Identify which cell holds the provided text, then report its (x, y) central coordinate. 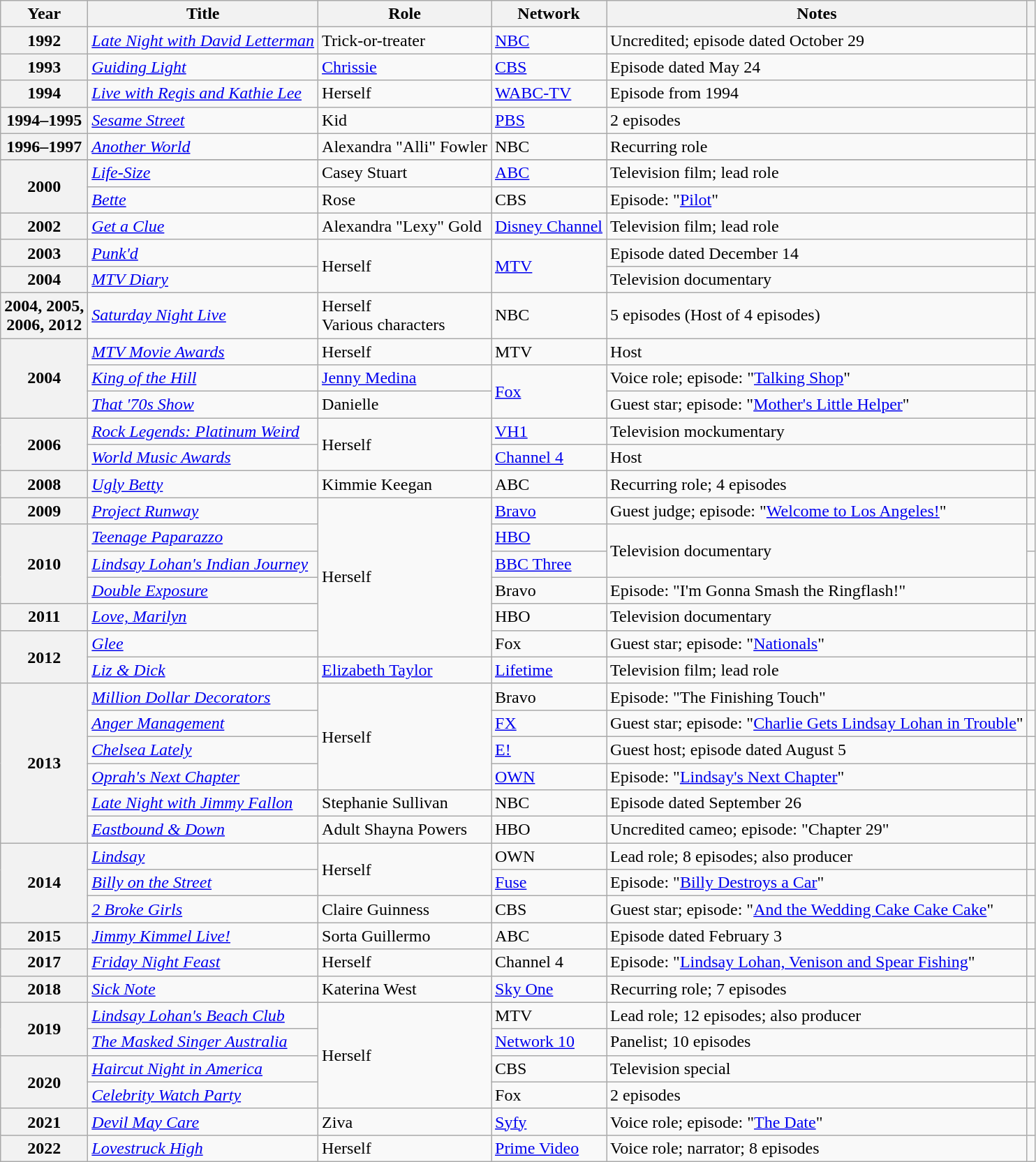
Glee (203, 643)
Lead role; 12 episodes; also producer (817, 1015)
2012 (45, 657)
Lindsay Lohan's Indian Journey (203, 564)
2013 (45, 763)
Uncredited; episode dated October 29 (817, 40)
Another World (203, 147)
Guest judge; episode: "Welcome to Los Angeles!" (817, 511)
Anger Management (203, 723)
Elizabeth Taylor (405, 670)
2004, 2005,2006, 2012 (45, 315)
Adult Shayna Powers (405, 830)
Sorta Guillermo (405, 936)
Late Night with David Letterman (203, 40)
1992 (45, 40)
Trick-or-treater (405, 40)
Teenage Paparazzo (203, 537)
Love, Marilyn (203, 617)
Recurring role (817, 147)
The Masked Singer Australia (203, 1042)
2002 (45, 226)
Episode: "I'm Gonna Smash the Ringflash!" (817, 590)
Guest star; episode: "And the Wedding Cake Cake Cake" (817, 909)
Devil May Care (203, 1122)
Voice role; episode: "Talking Shop" (817, 378)
Jenny Medina (405, 378)
2022 (45, 1148)
Lead role; 8 episodes; also producer (817, 856)
2006 (45, 445)
Episode: "The Finishing Touch" (817, 697)
Late Night with Jimmy Fallon (203, 803)
Television mockumentary (817, 431)
2011 (45, 617)
2021 (45, 1122)
Year (45, 14)
Notes (817, 14)
Jimmy Kimmel Live! (203, 936)
PBS (549, 120)
VH1 (549, 431)
2015 (45, 936)
Episode dated February 3 (817, 936)
Sick Note (203, 989)
Recurring role; 4 episodes (817, 484)
Claire Guinness (405, 909)
Life-Size (203, 173)
Television special (817, 1068)
2003 (45, 253)
World Music Awards (203, 458)
5 episodes (Host of 4 episodes) (817, 315)
Haircut Night in America (203, 1068)
Liz & Dick (203, 670)
2019 (45, 1029)
Stephanie Sullivan (405, 803)
Ugly Betty (203, 484)
Recurring role; 7 episodes (817, 989)
2014 (45, 883)
Lindsay Lohan's Beach Club (203, 1015)
HerselfVarious characters (405, 315)
Project Runway (203, 511)
Sky One (549, 989)
E! (549, 750)
Saturday Night Live (203, 315)
WABC-TV (549, 94)
Get a Clue (203, 226)
Live with Regis and Kathie Lee (203, 94)
Double Exposure (203, 590)
Lifetime (549, 670)
2008 (45, 484)
Guest host; episode dated August 5 (817, 750)
FX (549, 723)
Guiding Light (203, 67)
Alexandra "Alli" Fowler (405, 147)
Fuse (549, 883)
1994 (45, 94)
Title (203, 14)
2009 (45, 511)
Episode: "Pilot" (817, 200)
BBC Three (549, 564)
2000 (45, 186)
Danielle (405, 405)
Lindsay (203, 856)
Episode: "Lindsay Lohan, Venison and Spear Fishing" (817, 962)
Bette (203, 200)
Casey Stuart (405, 173)
Punk'd (203, 253)
1994–1995 (45, 120)
Episode from 1994 (817, 94)
Episode: "Billy Destroys a Car" (817, 883)
Billy on the Street (203, 883)
Chelsea Lately (203, 750)
Celebrity Watch Party (203, 1095)
Network 10 (549, 1042)
Episode: "Lindsay's Next Chapter" (817, 777)
Sesame Street (203, 120)
Rock Legends: Platinum Weird (203, 431)
Oprah's Next Chapter (203, 777)
Kid (405, 120)
Kimmie Keegan (405, 484)
2017 (45, 962)
Disney Channel (549, 226)
King of the Hill (203, 378)
Ziva (405, 1122)
2 Broke Girls (203, 909)
Friday Night Feast (203, 962)
Chrissie (405, 67)
Network (549, 14)
2018 (45, 989)
That '70s Show (203, 405)
Guest star; episode: "Mother's Little Helper" (817, 405)
Syfy (549, 1122)
Prime Video (549, 1148)
Rose (405, 200)
Panelist; 10 episodes (817, 1042)
1996–1997 (45, 147)
Lovestruck High (203, 1148)
Voice role; episode: "The Date" (817, 1122)
Alexandra "Lexy" Gold (405, 226)
Million Dollar Decorators (203, 697)
Katerina West (405, 989)
Role (405, 14)
2020 (45, 1082)
Guest star; episode: "Charlie Gets Lindsay Lohan in Trouble" (817, 723)
Eastbound & Down (203, 830)
Uncredited cameo; episode: "Chapter 29" (817, 830)
Voice role; narrator; 8 episodes (817, 1148)
MTV Movie Awards (203, 351)
Episode dated September 26 (817, 803)
Episode dated December 14 (817, 253)
2010 (45, 564)
MTV Diary (203, 279)
1993 (45, 67)
Guest star; episode: "Nationals" (817, 643)
Episode dated May 24 (817, 67)
